Search for the cell housing the specified text and yield its (x, y) center coordinate. 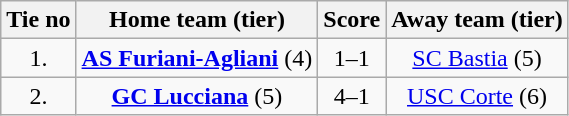
GC Lucciana (5) (197, 96)
2. (38, 96)
AS Furiani-Agliani (4) (197, 58)
4–1 (352, 96)
Score (352, 20)
Tie no (38, 20)
1. (38, 58)
1–1 (352, 58)
USC Corte (6) (478, 96)
Away team (tier) (478, 20)
Home team (tier) (197, 20)
SC Bastia (5) (478, 58)
